Extract the (x, y) coordinate from the center of the cell holding the provided text.  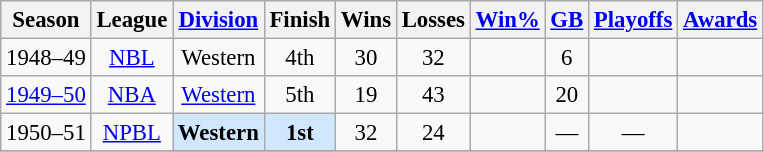
20 (567, 95)
1948–49 (46, 58)
19 (366, 95)
6 (567, 58)
GB (567, 20)
4th (300, 58)
Wins (366, 20)
Finish (300, 20)
Awards (720, 20)
30 (366, 58)
NBA (132, 95)
NBL (132, 58)
Win% (508, 20)
NPBL (132, 133)
1950–51 (46, 133)
43 (433, 95)
Division (219, 20)
5th (300, 95)
1949–50 (46, 95)
League (132, 20)
Playoffs (634, 20)
1st (300, 133)
Losses (433, 20)
Season (46, 20)
24 (433, 133)
